Return the [x, y] coordinate for the center point of the cell that contains the specified text.  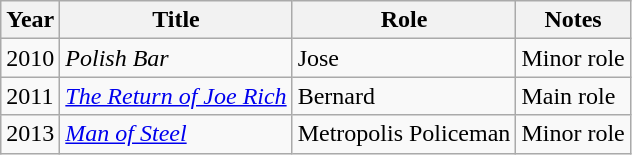
Title [176, 20]
Metropolis Policeman [404, 134]
Jose [404, 58]
Main role [573, 96]
Bernard [404, 96]
The Return of Joe Rich [176, 96]
2011 [30, 96]
Polish Bar [176, 58]
Year [30, 20]
Man of Steel [176, 134]
Role [404, 20]
Notes [573, 20]
2010 [30, 58]
2013 [30, 134]
